Locate the cell with the specified text and output its [X, Y] center coordinate. 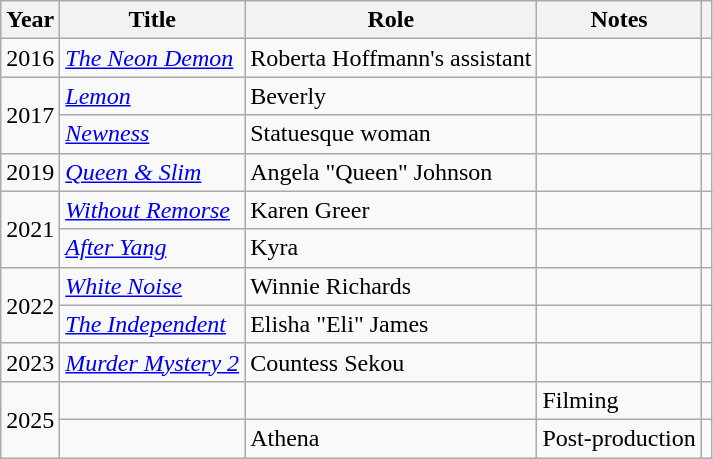
2019 [30, 172]
Elisha "Eli" James [391, 324]
White Noise [152, 286]
Lemon [152, 96]
Countess Sekou [391, 362]
Statuesque woman [391, 134]
The Neon Demon [152, 58]
Murder Mystery 2 [152, 362]
Post-production [619, 438]
Notes [619, 20]
Angela "Queen" Johnson [391, 172]
2016 [30, 58]
Karen Greer [391, 210]
2025 [30, 419]
2022 [30, 305]
Roberta Hoffmann's assistant [391, 58]
Title [152, 20]
2021 [30, 229]
The Independent [152, 324]
Winnie Richards [391, 286]
Kyra [391, 248]
Without Remorse [152, 210]
Athena [391, 438]
2017 [30, 115]
Role [391, 20]
Beverly [391, 96]
After Yang [152, 248]
Year [30, 20]
Queen & Slim [152, 172]
Newness [152, 134]
Filming [619, 400]
2023 [30, 362]
